Locate the cell with the specified text and output its (x, y) center coordinate. 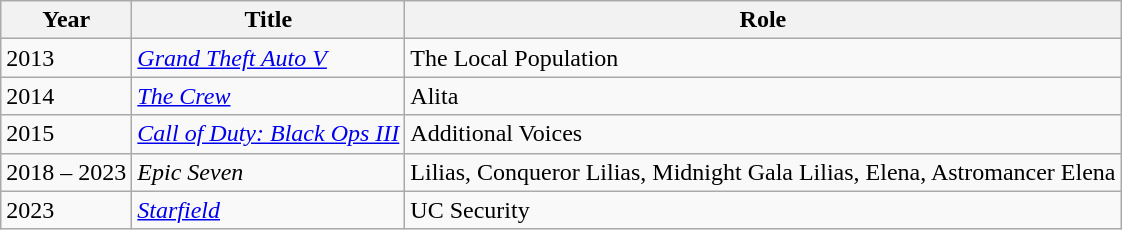
UC Security (763, 210)
The Crew (268, 96)
2014 (66, 96)
2023 (66, 210)
Call of Duty: Black Ops III (268, 134)
2013 (66, 58)
Title (268, 20)
Starfield (268, 210)
Lilias, Conqueror Lilias, Midnight Gala Lilias, Elena, Astromancer Elena (763, 172)
The Local Population (763, 58)
2015 (66, 134)
Year (66, 20)
Alita (763, 96)
2018 – 2023 (66, 172)
Epic Seven (268, 172)
Role (763, 20)
Additional Voices (763, 134)
Grand Theft Auto V (268, 58)
